Find where the given text appears and provide that cell's center as [x, y] coordinate. 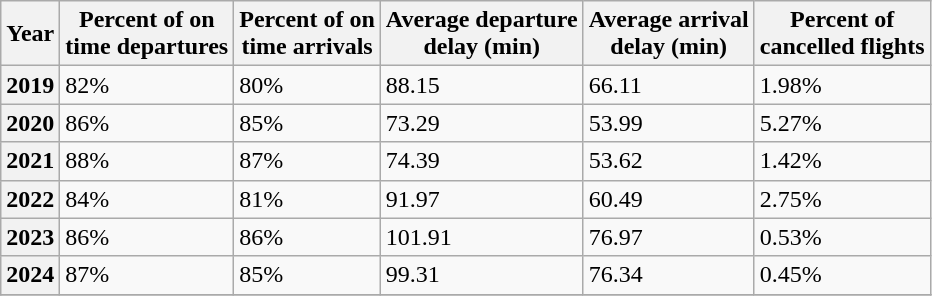
53.62 [668, 161]
2024 [30, 275]
0.53% [842, 237]
91.97 [482, 199]
101.91 [482, 237]
Percent of ontime arrivals [308, 34]
84% [147, 199]
53.99 [668, 123]
2.75% [842, 199]
81% [308, 199]
76.97 [668, 237]
2020 [30, 123]
2022 [30, 199]
74.39 [482, 161]
Percent of ontime departures [147, 34]
2019 [30, 85]
73.29 [482, 123]
Average arrivaldelay (min) [668, 34]
Percent ofcancelled flights [842, 34]
66.11 [668, 85]
0.45% [842, 275]
99.31 [482, 275]
76.34 [668, 275]
5.27% [842, 123]
Year [30, 34]
Average departuredelay (min) [482, 34]
60.49 [668, 199]
2023 [30, 237]
82% [147, 85]
88.15 [482, 85]
88% [147, 161]
2021 [30, 161]
80% [308, 85]
1.42% [842, 161]
1.98% [842, 85]
